Find where the given text appears and provide that cell's center as [x, y] coordinate. 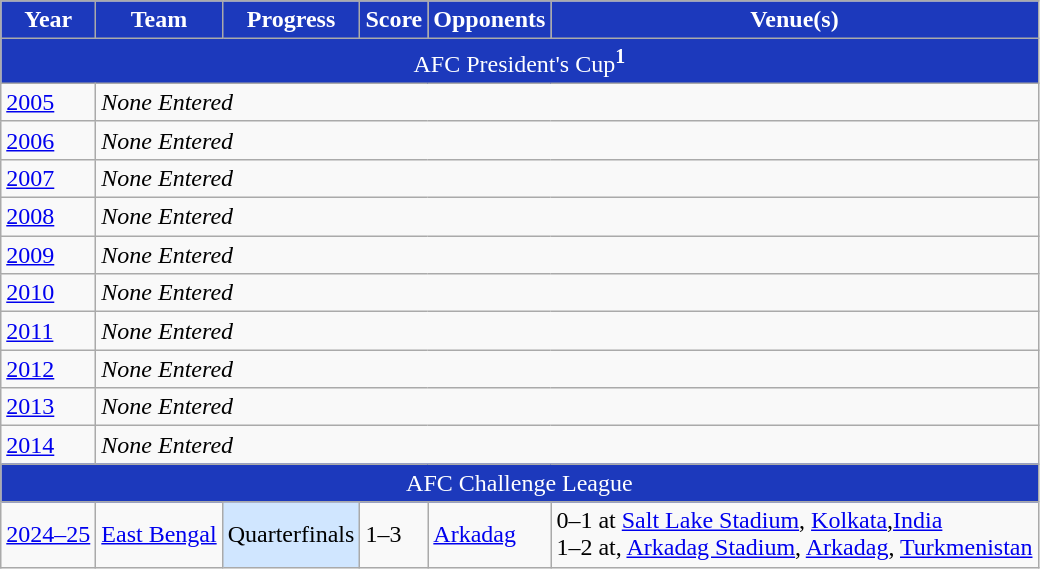
2009 [48, 255]
2013 [48, 407]
East Bengal [159, 534]
AFC Challenge League [520, 483]
2006 [48, 140]
2010 [48, 293]
AFC President's Cup1 [520, 62]
2024–25 [48, 534]
Year [48, 20]
2005 [48, 102]
Score [394, 20]
2011 [48, 331]
2008 [48, 217]
Quarterfinals [291, 534]
Opponents [490, 20]
2014 [48, 445]
1–3 [394, 534]
2007 [48, 178]
Venue(s) [794, 20]
0–1 at Salt Lake Stadium, Kolkata,India1–2 at, Arkadag Stadium, Arkadag, Turkmenistan [794, 534]
Progress [291, 20]
2012 [48, 369]
Arkadag [490, 534]
Team [159, 20]
